Search for the cell housing the specified text and yield its [x, y] center coordinate. 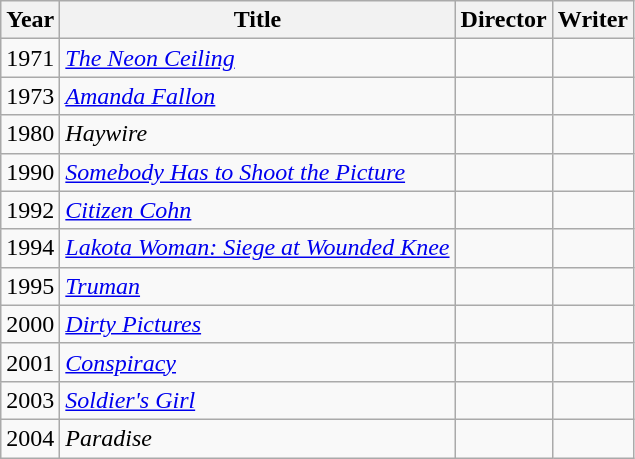
1971 [30, 58]
2001 [30, 362]
1980 [30, 134]
1995 [30, 286]
Citizen Cohn [258, 210]
The Neon Ceiling [258, 58]
Lakota Woman: Siege at Wounded Knee [258, 248]
Dirty Pictures [258, 324]
Title [258, 20]
Paradise [258, 438]
1994 [30, 248]
Haywire [258, 134]
1992 [30, 210]
Amanda Fallon [258, 96]
2003 [30, 400]
Writer [592, 20]
1990 [30, 172]
Truman [258, 286]
Somebody Has to Shoot the Picture [258, 172]
2000 [30, 324]
Conspiracy [258, 362]
Soldier's Girl [258, 400]
2004 [30, 438]
Year [30, 20]
1973 [30, 96]
Director [504, 20]
